Locate the cell with the specified text and output its [x, y] center coordinate. 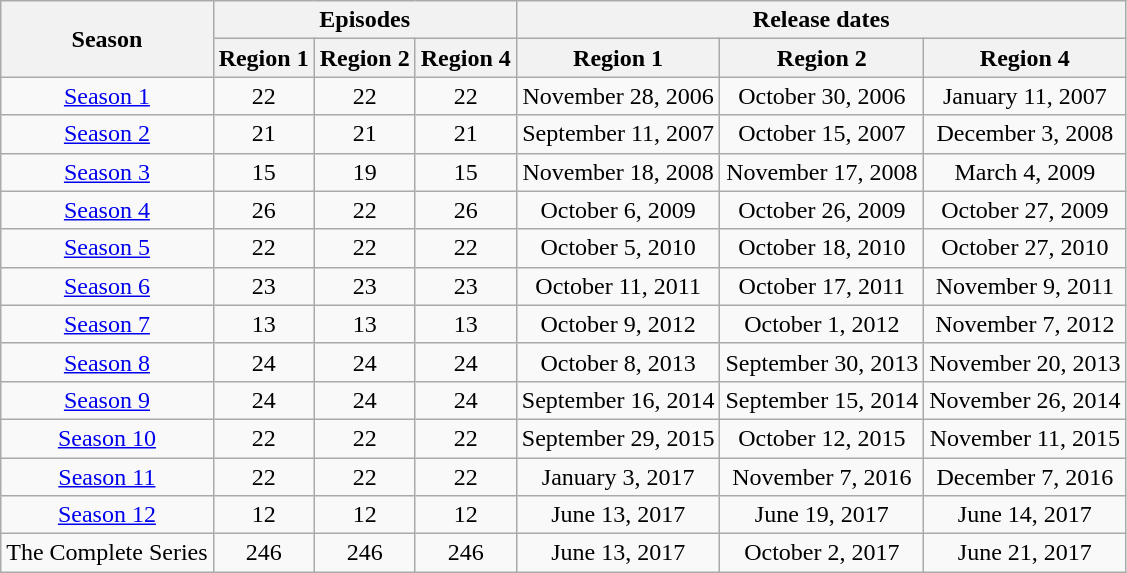
December 7, 2016 [1025, 477]
October 5, 2010 [618, 248]
September 29, 2015 [618, 438]
Season 7 [107, 324]
October 17, 2011 [822, 286]
Season [107, 39]
November 7, 2016 [822, 477]
Season 1 [107, 96]
October 26, 2009 [822, 210]
The Complete Series [107, 553]
October 30, 2006 [822, 96]
March 4, 2009 [1025, 172]
June 19, 2017 [822, 515]
September 30, 2013 [822, 362]
October 15, 2007 [822, 134]
19 [364, 172]
Season 5 [107, 248]
September 11, 2007 [618, 134]
Season 12 [107, 515]
December 3, 2008 [1025, 134]
June 14, 2017 [1025, 515]
Season 3 [107, 172]
October 8, 2013 [618, 362]
October 27, 2009 [1025, 210]
November 17, 2008 [822, 172]
November 20, 2013 [1025, 362]
Season 9 [107, 400]
October 9, 2012 [618, 324]
Season 2 [107, 134]
Season 6 [107, 286]
October 27, 2010 [1025, 248]
Release dates [821, 20]
Season 10 [107, 438]
November 7, 2012 [1025, 324]
Episodes [364, 20]
October 18, 2010 [822, 248]
November 18, 2008 [618, 172]
November 9, 2011 [1025, 286]
October 11, 2011 [618, 286]
June 21, 2017 [1025, 553]
Season 8 [107, 362]
November 11, 2015 [1025, 438]
October 6, 2009 [618, 210]
Season 11 [107, 477]
November 28, 2006 [618, 96]
September 16, 2014 [618, 400]
Season 4 [107, 210]
January 11, 2007 [1025, 96]
September 15, 2014 [822, 400]
October 1, 2012 [822, 324]
November 26, 2014 [1025, 400]
January 3, 2017 [618, 477]
October 2, 2017 [822, 553]
October 12, 2015 [822, 438]
